Find where the given text appears and provide that cell's center as (X, Y) coordinate. 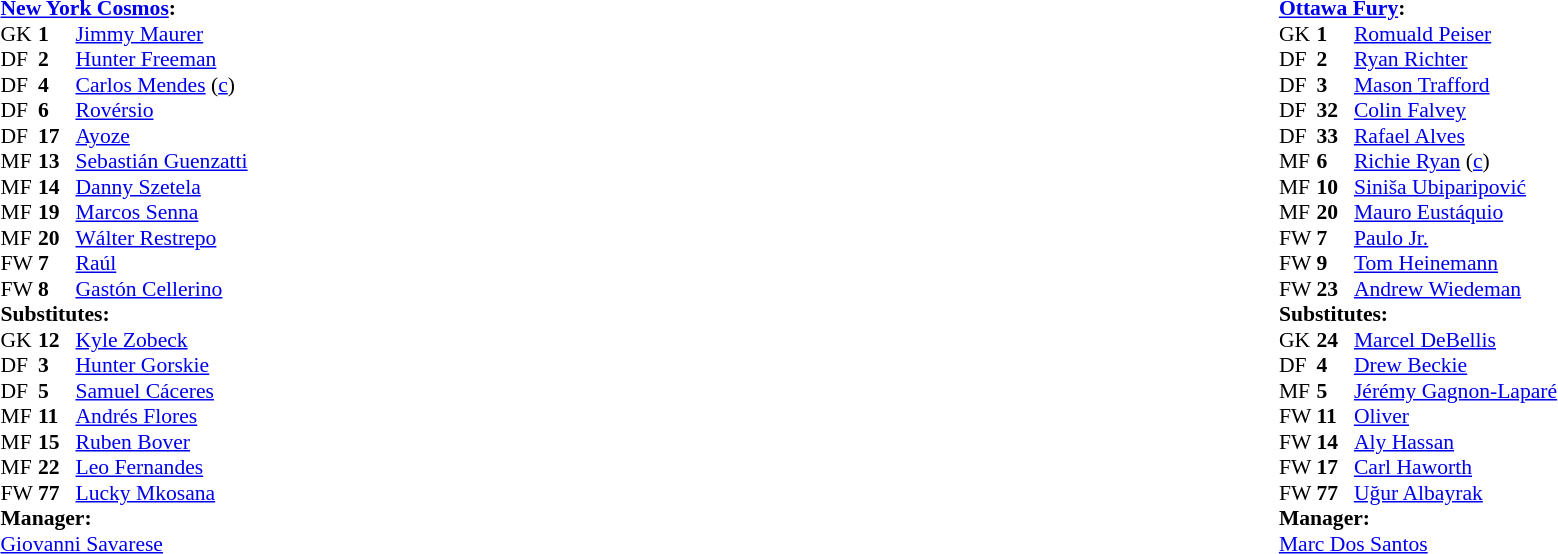
Raúl (162, 263)
Carl Haworth (1456, 467)
Romuald Peiser (1456, 34)
Sebastián Guenzatti (162, 161)
10 (1335, 187)
24 (1335, 340)
Rafael Alves (1456, 136)
19 (57, 213)
Ruben Bover (162, 442)
22 (57, 467)
9 (1335, 263)
Jérémy Gagnon-Laparé (1456, 391)
Aly Hassan (1456, 442)
Samuel Cáceres (162, 391)
23 (1335, 289)
Paulo Jr. (1456, 238)
Hunter Gorskie (162, 365)
Hunter Freeman (162, 59)
Marcos Senna (162, 213)
Rovérsio (162, 111)
Leo Fernandes (162, 467)
Drew Beckie (1456, 365)
Mauro Eustáquio (1456, 213)
Ryan Richter (1456, 59)
13 (57, 161)
32 (1335, 111)
Ayoze (162, 136)
Mason Trafford (1456, 85)
Colin Falvey (1456, 111)
Jimmy Maurer (162, 34)
Kyle Zobeck (162, 340)
Uğur Albayrak (1456, 493)
Gastón Cellerino (162, 289)
Andrew Wiedeman (1456, 289)
Tom Heinemann (1456, 263)
Oliver (1456, 417)
15 (57, 442)
Lucky Mkosana (162, 493)
Marcel DeBellis (1456, 340)
12 (57, 340)
Siniša Ubiparipović (1456, 187)
Andrés Flores (162, 417)
Danny Szetela (162, 187)
Wálter Restrepo (162, 238)
33 (1335, 136)
8 (57, 289)
Richie Ryan (c) (1456, 161)
Carlos Mendes (c) (162, 85)
